Detect which cell encompasses the target text, then output its (X, Y) center coordinate. 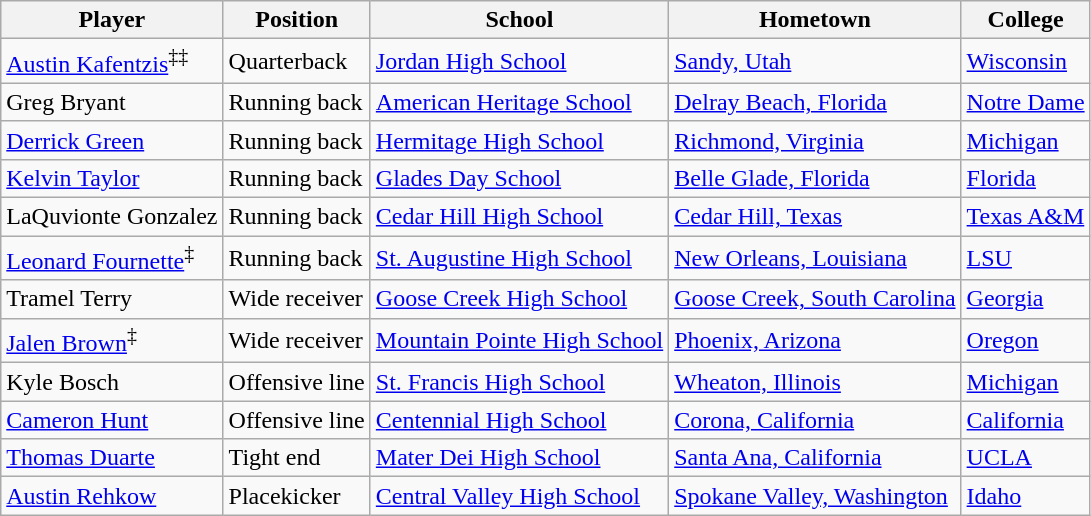
Goose Creek High School (519, 299)
School (519, 20)
Corona, California (815, 420)
Santa Ana, California (815, 458)
Kelvin Taylor (112, 178)
Jalen Brown‡ (112, 340)
Placekicker (296, 496)
Jordan High School (519, 62)
Cameron Hunt (112, 420)
Tight end (296, 458)
Derrick Green (112, 140)
Belle Glade, Florida (815, 178)
LaQuvionte Gonzalez (112, 217)
Georgia (1026, 299)
American Heritage School (519, 102)
Wheaton, Illinois (815, 382)
Centennial High School (519, 420)
New Orleans, Louisiana (815, 258)
Greg Bryant (112, 102)
Kyle Bosch (112, 382)
Thomas Duarte (112, 458)
California (1026, 420)
Austin Kafentzis‡‡ (112, 62)
Position (296, 20)
Goose Creek, South Carolina (815, 299)
Notre Dame (1026, 102)
St. Augustine High School (519, 258)
Tramel Terry (112, 299)
Central Valley High School (519, 496)
Sandy, Utah (815, 62)
Idaho (1026, 496)
Leonard Fournette‡ (112, 258)
Glades Day School (519, 178)
Wisconsin (1026, 62)
Mater Dei High School (519, 458)
Spokane Valley, Washington (815, 496)
Hermitage High School (519, 140)
Quarterback (296, 62)
Oregon (1026, 340)
St. Francis High School (519, 382)
UCLA (1026, 458)
LSU (1026, 258)
Phoenix, Arizona (815, 340)
Mountain Pointe High School (519, 340)
Player (112, 20)
Florida (1026, 178)
Cedar Hill, Texas (815, 217)
Richmond, Virginia (815, 140)
Cedar Hill High School (519, 217)
Austin Rehkow (112, 496)
College (1026, 20)
Hometown (815, 20)
Texas A&M (1026, 217)
Delray Beach, Florida (815, 102)
